Pinpoint the cell where the given text exists, returning its [X, Y] midpoint coordinate. 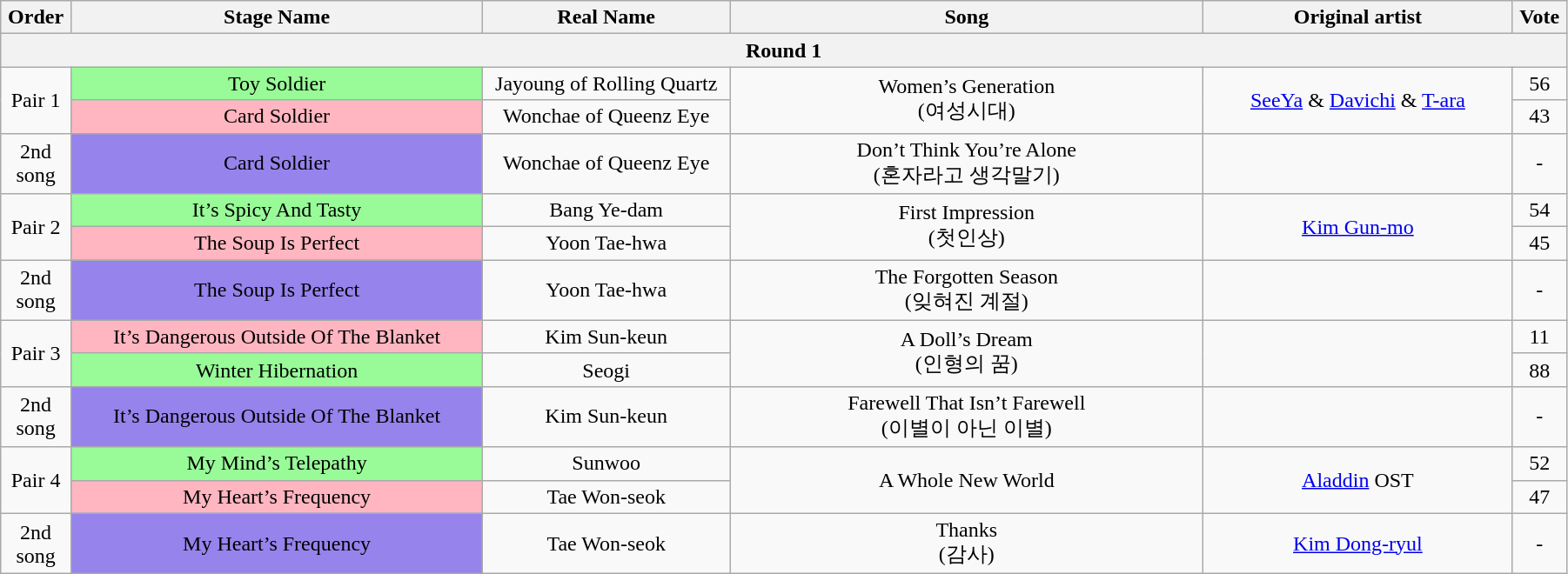
A Whole New World [967, 480]
Song [967, 17]
Vote [1540, 17]
Farewell That Isn’t Farewell(이별이 아닌 이별) [967, 417]
47 [1540, 497]
11 [1540, 337]
Pair 3 [37, 353]
Pair 2 [37, 227]
It’s Spicy And Tasty [277, 210]
Pair 4 [37, 480]
Women’s Generation(여성시대) [967, 100]
Original artist [1357, 17]
The Forgotten Season(잊혀진 계절) [967, 290]
Aladdin OST [1357, 480]
Kim Gun-mo [1357, 227]
First Impression(첫인상) [967, 227]
A Doll’s Dream(인형의 꿈) [967, 353]
52 [1540, 464]
Toy Soldier [277, 83]
Winter Hibernation [277, 370]
54 [1540, 210]
Stage Name [277, 17]
88 [1540, 370]
Real Name [606, 17]
My Mind’s Telepathy [277, 464]
45 [1540, 244]
Jayoung of Rolling Quartz [606, 83]
Sunwoo [606, 464]
43 [1540, 117]
Thanks(감사) [967, 544]
56 [1540, 83]
Order [37, 17]
SeeYa & Davichi & T-ara [1357, 100]
Don’t Think You’re Alone(혼자라고 생각말기) [967, 164]
Round 1 [784, 50]
Bang Ye-dam [606, 210]
Pair 1 [37, 100]
Seogi [606, 370]
Kim Dong-ryul [1357, 544]
